Detect which cell encompasses the target text, then output its (X, Y) center coordinate. 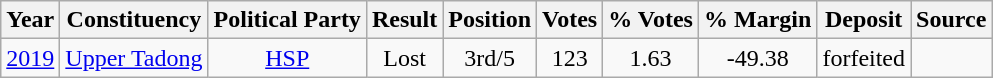
Upper Tadong (134, 58)
HSP (287, 58)
% Votes (651, 20)
Votes (570, 20)
Deposit (864, 20)
% Margin (757, 20)
1.63 (651, 58)
123 (570, 58)
Lost (404, 58)
Year (30, 20)
Constituency (134, 20)
2019 (30, 58)
Political Party (287, 20)
3rd/5 (490, 58)
-49.38 (757, 58)
Source (952, 20)
forfeited (864, 58)
Position (490, 20)
Result (404, 20)
